From the cell containing the given text, extract its center point as (x, y) coordinate. 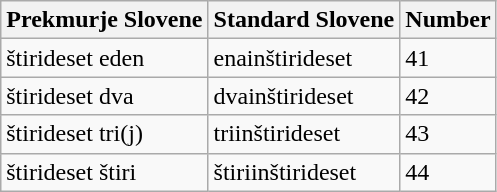
42 (448, 96)
triinštirideset (304, 134)
štirideset eden (104, 58)
Number (448, 20)
štirideset tri(j) (104, 134)
41 (448, 58)
Prekmurje Slovene (104, 20)
štirideset dva (104, 96)
44 (448, 172)
dvainštirideset (304, 96)
43 (448, 134)
štirideset štiri (104, 172)
štiriinštirideset (304, 172)
Standard Slovene (304, 20)
enainštirideset (304, 58)
